Scan for the cell matching the given text and deliver its (X, Y) coordinate at center. 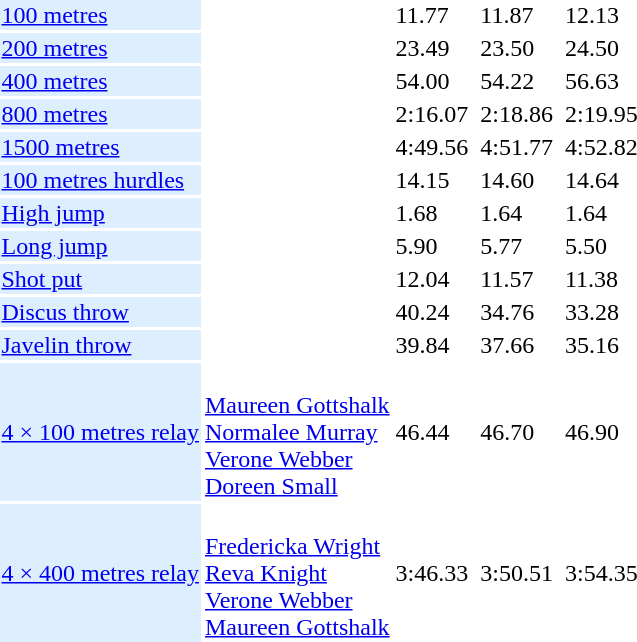
11.87 (517, 15)
11.57 (517, 279)
4 × 400 metres relay (100, 573)
12.04 (432, 279)
3:46.33 (432, 573)
Shot put (100, 279)
40.24 (432, 312)
100 metres hurdles (100, 180)
23.49 (432, 48)
800 metres (100, 114)
400 metres (100, 81)
Javelin throw (100, 345)
14.15 (432, 180)
5.90 (432, 246)
Fredericka Wright Reva Knight Verone Webber Maureen Gottshalk (297, 573)
1500 metres (100, 147)
Long jump (100, 246)
Maureen Gottshalk Normalee Murray Verone Webber Doreen Small (297, 432)
High jump (100, 213)
46.70 (517, 432)
100 metres (100, 15)
3:50.51 (517, 573)
1.68 (432, 213)
39.84 (432, 345)
4 × 100 metres relay (100, 432)
5.77 (517, 246)
23.50 (517, 48)
14.60 (517, 180)
54.00 (432, 81)
200 metres (100, 48)
Discus throw (100, 312)
54.22 (517, 81)
2:16.07 (432, 114)
4:49.56 (432, 147)
11.77 (432, 15)
2:18.86 (517, 114)
46.44 (432, 432)
37.66 (517, 345)
4:51.77 (517, 147)
1.64 (517, 213)
34.76 (517, 312)
